Return (x, y) of the center of cell containing provided text 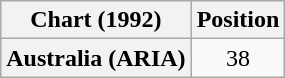
Position (238, 20)
38 (238, 58)
Chart (1992) (96, 20)
Australia (ARIA) (96, 58)
